Scan for the cell matching the given text and deliver its [x, y] coordinate at center. 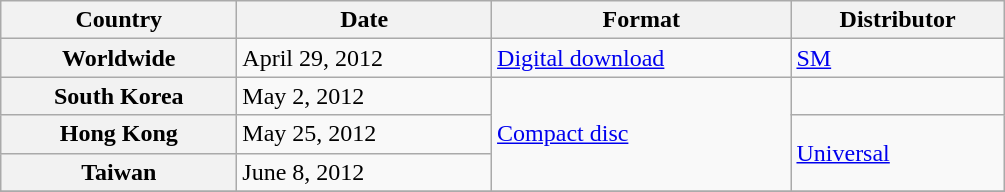
Hong Kong [119, 134]
June 8, 2012 [364, 172]
SM [898, 58]
Digital download [642, 58]
South Korea [119, 96]
Universal [898, 153]
Taiwan [119, 172]
Date [364, 20]
Worldwide [119, 58]
May 2, 2012 [364, 96]
Compact disc [642, 134]
April 29, 2012 [364, 58]
Format [642, 20]
May 25, 2012 [364, 134]
Country [119, 20]
Distributor [898, 20]
